Determine the (x, y) coordinate at the center of the cell enclosing the given text.  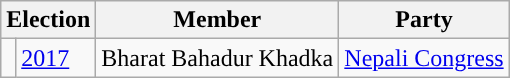
Bharat Bahadur Khadka (218, 58)
Election (48, 20)
2017 (56, 58)
Nepali Congress (424, 58)
Member (218, 20)
Party (424, 20)
